Determine the [x, y] coordinate at the center of the cell enclosing the given text.  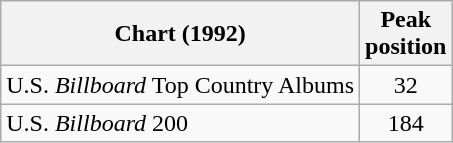
U.S. Billboard 200 [180, 123]
Peakposition [406, 34]
32 [406, 85]
Chart (1992) [180, 34]
184 [406, 123]
U.S. Billboard Top Country Albums [180, 85]
